Determine the (x, y) coordinate at the center of the cell enclosing the given text.  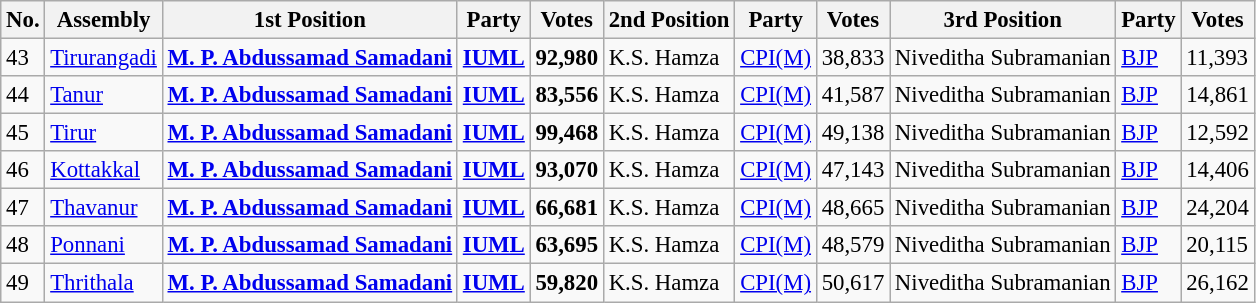
47,143 (852, 170)
63,695 (566, 245)
83,556 (566, 95)
Kottakkal (104, 170)
24,204 (1218, 208)
49 (23, 283)
48,665 (852, 208)
50,617 (852, 283)
Ponnani (104, 245)
44 (23, 95)
2nd Position (669, 20)
Tanur (104, 95)
66,681 (566, 208)
41,587 (852, 95)
48 (23, 245)
93,070 (566, 170)
47 (23, 208)
48,579 (852, 245)
92,980 (566, 58)
Thrithala (104, 283)
Thavanur (104, 208)
12,592 (1218, 133)
20,115 (1218, 245)
Assembly (104, 20)
1st Position (310, 20)
26,162 (1218, 283)
46 (23, 170)
99,468 (566, 133)
Tirur (104, 133)
11,393 (1218, 58)
14,406 (1218, 170)
59,820 (566, 283)
38,833 (852, 58)
Tirurangadi (104, 58)
14,861 (1218, 95)
49,138 (852, 133)
43 (23, 58)
45 (23, 133)
3rd Position (1003, 20)
No. (23, 20)
